Identify which cell holds the provided text, then report its [x, y] central coordinate. 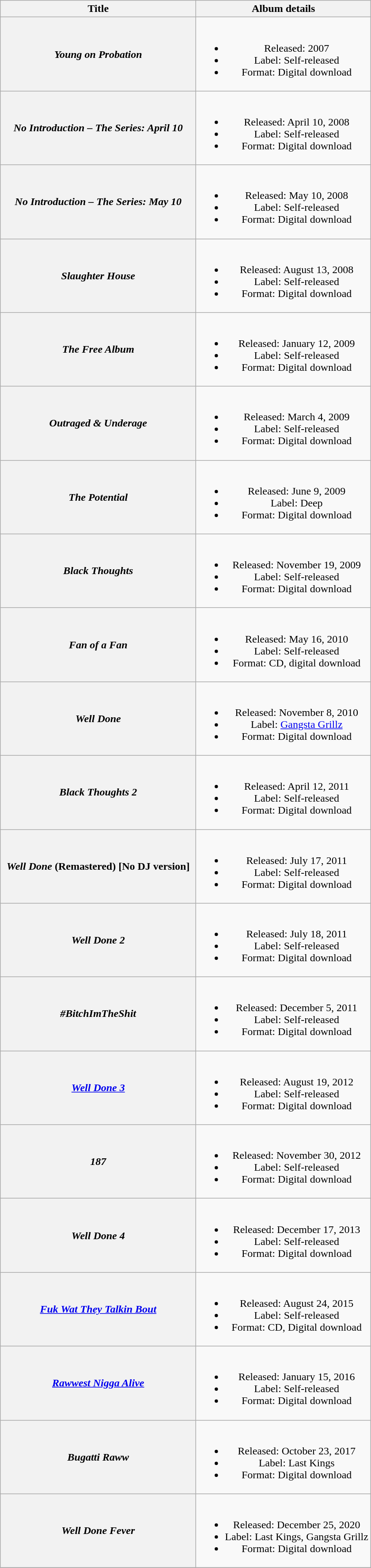
The Free Album [98, 349]
No Introduction – The Series: May 10 [98, 202]
Young on Probation [98, 54]
Rawwest Nigga Alive [98, 1383]
Released: October 23, 2017Label: Last KingsFormat: Digital download [284, 1457]
Album details [284, 9]
Fan of a Fan [98, 644]
Well Done 3 [98, 1088]
Released: November 8, 2010Label: Gangsta GrillzFormat: Digital download [284, 719]
Released: 2007Label: Self-releasedFormat: Digital download [284, 54]
Released: May 10, 2008Label: Self-releasedFormat: Digital download [284, 202]
Released: July 17, 2011Label: Self-releasedFormat: Digital download [284, 866]
Released: January 12, 2009Label: Self-releasedFormat: Digital download [284, 349]
#BitchImTheShit [98, 1014]
Well Done Fever [98, 1531]
No Introduction – The Series: April 10 [98, 128]
Slaughter House [98, 276]
Well Done [98, 719]
Released: August 24, 2015Label: Self-releasedFormat: CD, Digital download [284, 1309]
Released: November 30, 2012Label: Self-releasedFormat: Digital download [284, 1161]
Well Done (Remastered) [No DJ version] [98, 866]
Released: July 18, 2011Label: Self-releasedFormat: Digital download [284, 940]
Released: August 19, 2012Label: Self-releasedFormat: Digital download [284, 1088]
Outraged & Underage [98, 423]
The Potential [98, 497]
Black Thoughts [98, 571]
Fuk Wat They Talkin Bout [98, 1309]
Released: November 19, 2009Label: Self-releasedFormat: Digital download [284, 571]
Released: December 17, 2013Label: Self-releasedFormat: Digital download [284, 1236]
Bugatti Raww [98, 1457]
Released: April 12, 2011Label: Self-releasedFormat: Digital download [284, 792]
Released: March 4, 2009Label: Self-releasedFormat: Digital download [284, 423]
Released: August 13, 2008Label: Self-releasedFormat: Digital download [284, 276]
Released: April 10, 2008Label: Self-releasedFormat: Digital download [284, 128]
Black Thoughts 2 [98, 792]
Released: June 9, 2009Label: DeepFormat: Digital download [284, 497]
Released: January 15, 2016Label: Self-releasedFormat: Digital download [284, 1383]
Released: December 5, 2011Label: Self-releasedFormat: Digital download [284, 1014]
Well Done 4 [98, 1236]
Released: December 25, 2020Label: Last Kings, Gangsta GrillzFormat: Digital download [284, 1531]
Released: May 16, 2010Label: Self-releasedFormat: CD, digital download [284, 644]
Well Done 2 [98, 940]
Title [98, 9]
187 [98, 1161]
